Return the (X, Y) coordinate for the center point of the cell that contains the specified text.  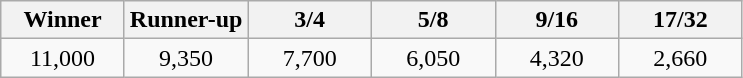
2,660 (681, 58)
9,350 (186, 58)
6,050 (433, 58)
Winner (63, 20)
5/8 (433, 20)
4,320 (557, 58)
Runner-up (186, 20)
7,700 (310, 58)
3/4 (310, 20)
11,000 (63, 58)
17/32 (681, 20)
9/16 (557, 20)
